Locate the cell with the specified text and output its [x, y] center coordinate. 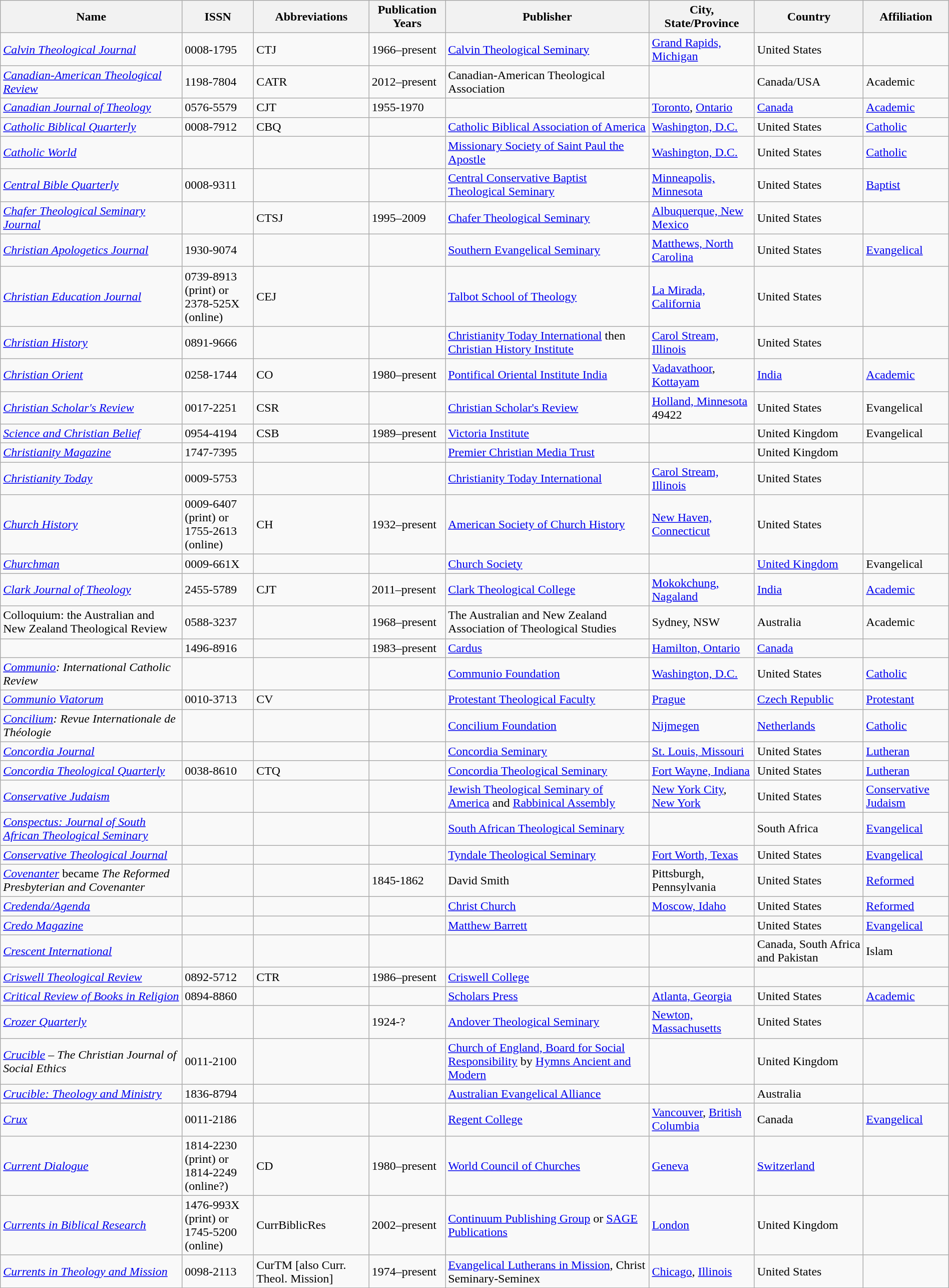
Country [809, 17]
0008-1795 [218, 49]
Critical Review of Books in Religion [91, 996]
Toronto, Ontario [702, 108]
Canada/USA [809, 82]
Calvin Theological Seminary [548, 49]
Clark Theological College [548, 590]
0098-2113 [218, 1271]
1968–present [407, 622]
Science and Christian Belief [91, 434]
Christian History [91, 343]
Canadian Journal of Theology [91, 108]
2011–present [407, 590]
1836-8794 [218, 1094]
0008-7912 [218, 127]
Victoria Institute [548, 434]
0038-8610 [218, 770]
South African Theological Seminary [548, 828]
Canadian-American Theological Association [548, 82]
Current Dialogue [91, 1166]
Switzerland [809, 1166]
Continuum Publishing Group or SAGE Publications [548, 1225]
CSR [311, 408]
CTQ [311, 770]
Criswell College [548, 977]
Central Conservative Baptist Theological Seminary [548, 185]
Protestant [906, 700]
Vancouver, British Columbia [702, 1120]
London [702, 1225]
Jewish Theological Seminary of America and Rabbinical Assembly [548, 796]
CBQ [311, 127]
The Australian and New Zealand Association of Theological Studies [548, 622]
Catholic World [91, 152]
Chafer Theological Seminary [548, 217]
Islam [906, 951]
Currents in Biblical Research [91, 1225]
ISSN [218, 17]
Andover Theological Seminary [548, 1022]
Minneapolis, Minnesota [702, 185]
Christian Education Journal [91, 296]
Communio: International Catholic Review [91, 674]
1814-2230 (print) or1814-2249 (online?) [218, 1166]
Geneva [702, 1166]
0258-1744 [218, 375]
City, State/Province [702, 17]
Christianity Magazine [91, 453]
Calvin Theological Journal [91, 49]
CurTM [also Curr. Theol. Mission] [311, 1271]
Australian Evangelical Alliance [548, 1094]
Churchman [91, 564]
0576-5579 [218, 108]
1476-993X (print) or1745-5200 (online) [218, 1225]
Fort Worth, Texas [702, 855]
Talbot School of Theology [548, 296]
0588-3237 [218, 622]
1198-7804 [218, 82]
1924-? [407, 1022]
Prague [702, 700]
Scholars Press [548, 996]
0009-661X [218, 564]
Albuquerque, New Mexico [702, 217]
Concilium Foundation [548, 725]
CEJ [311, 296]
2012–present [407, 82]
Christianity Today [91, 479]
Publisher [548, 17]
CO [311, 375]
Crescent International [91, 951]
Concordia Theological Quarterly [91, 770]
0009-6407 (print) or1755-2613 (online) [218, 525]
Pontifical Oriental Institute India [548, 375]
Covenanter became The Reformed Presbyterian and Covenanter [91, 880]
David Smith [548, 880]
Concordia Seminary [548, 751]
1496-8916 [218, 648]
0008-9311 [218, 185]
0954-4194 [218, 434]
Evangelical Lutherans in Mission, Christ Seminary-Seminex [548, 1271]
1955-1970 [407, 108]
Pittsburgh, Pennsylvania [702, 880]
Christianity Today International then Christian History Institute [548, 343]
Communio Viatorum [91, 700]
1983–present [407, 648]
Matthews, North Carolina [702, 250]
1989–present [407, 434]
1966–present [407, 49]
Nijmegen [702, 725]
0894-8860 [218, 996]
Concilium: Revue Internationale de Théologie [91, 725]
Protestant Theological Faculty [548, 700]
Netherlands [809, 725]
South Africa [809, 828]
1845-1862 [407, 880]
Southern Evangelical Seminary [548, 250]
1974–present [407, 1271]
Concordia Theological Seminary [548, 770]
Sydney, NSW [702, 622]
0017-2251 [218, 408]
0011-2186 [218, 1120]
Communio Foundation [548, 674]
CH [311, 525]
New Haven, Connecticut [702, 525]
Affiliation [906, 17]
0009-5753 [218, 479]
Holland, Minnesota 49422 [702, 408]
Regent College [548, 1120]
Catholic Biblical Quarterly [91, 127]
Hamilton, Ontario [702, 648]
New York City, New York [702, 796]
La Mirada, California [702, 296]
Crux [91, 1120]
Concordia Journal [91, 751]
0891-9666 [218, 343]
Vadavathoor, Kottayam [702, 375]
Conservative Theological Journal [91, 855]
Name [91, 17]
Christian Apologetics Journal [91, 250]
Mokokchung, Nagaland [702, 590]
Christianity Today International [548, 479]
Matthew Barrett [548, 925]
Christ Church [548, 906]
Currents in Theology and Mission [91, 1271]
0011-2100 [218, 1061]
0010-3713 [218, 700]
Conspectus: Journal of South African Theological Seminary [91, 828]
Canadian-American Theological Review [91, 82]
American Society of Church History [548, 525]
Grand Rapids, Michigan [702, 49]
Church Society [548, 564]
Baptist [906, 185]
Colloquium: the Australian and New Zealand Theological Review [91, 622]
Newton, Massachusetts [702, 1022]
1932–present [407, 525]
Church History [91, 525]
Fort Wayne, Indiana [702, 770]
0739-8913 (print) or2378-525X (online) [218, 296]
Catholic Biblical Association of America [548, 127]
Atlanta, Georgia [702, 996]
1930-9074 [218, 250]
World Council of Churches [548, 1166]
Clark Journal of Theology [91, 590]
1747-7395 [218, 453]
Chafer Theological Seminary Journal [91, 217]
Moscow, Idaho [702, 906]
CTSJ [311, 217]
Christian Orient [91, 375]
Central Bible Quarterly [91, 185]
Canada, South Africa and Pakistan [809, 951]
0892-5712 [218, 977]
Crucible: Theology and Ministry [91, 1094]
Crozer Quarterly [91, 1022]
Tyndale Theological Seminary [548, 855]
Cardus [548, 648]
CSB [311, 434]
Credo Magazine [91, 925]
Abbreviations [311, 17]
CV [311, 700]
2002–present [407, 1225]
CATR [311, 82]
1986–present [407, 977]
CurrBiblicRes [311, 1225]
1995–2009 [407, 217]
Criswell Theological Review [91, 977]
Church of England, Board for Social Responsibility by Hymns Ancient and Modern [548, 1061]
CTJ [311, 49]
Credenda/Agenda [91, 906]
CTR [311, 977]
Premier Christian Media Trust [548, 453]
Publication Years [407, 17]
Czech Republic [809, 700]
Crucible – The Christian Journal of Social Ethics [91, 1061]
St. Louis, Missouri [702, 751]
2455-5789 [218, 590]
Missionary Society of Saint Paul the Apostle [548, 152]
CD [311, 1166]
Chicago, Illinois [702, 1271]
